Extract the [X, Y] coordinate from the center of the cell holding the provided text.  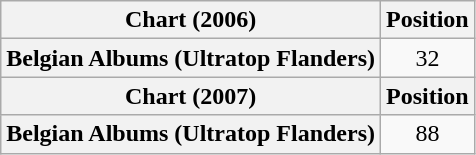
88 [428, 134]
32 [428, 58]
Chart (2007) [191, 96]
Chart (2006) [191, 20]
